Return (X, Y) of the center of cell containing provided text 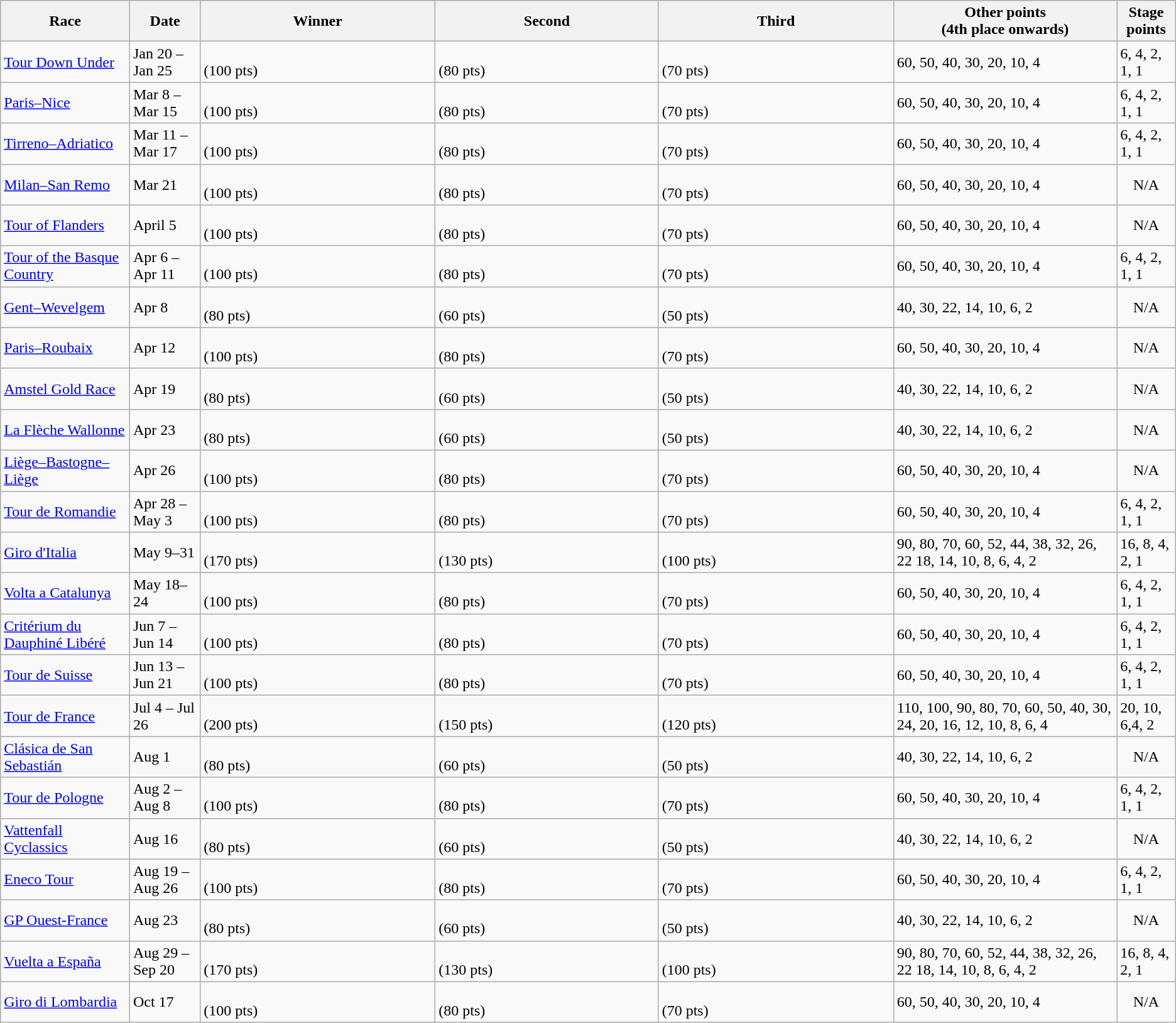
April 5 (165, 225)
Aug 19 – Aug 26 (165, 880)
Aug 23 (165, 920)
Apr 23 (165, 430)
Tour de Romandie (65, 511)
Mar 21 (165, 185)
Date (165, 21)
Oct 17 (165, 1002)
Giro d'Italia (65, 553)
Apr 28 – May 3 (165, 511)
Second (547, 21)
Other points(4th place onwards) (1005, 21)
Gent–Wevelgem (65, 307)
Tour Down Under (65, 62)
Apr 19 (165, 388)
Giro di Lombardia (65, 1002)
Vuelta a España (65, 961)
Race (65, 21)
May 9–31 (165, 553)
Apr 6 – Apr 11 (165, 266)
Critérium du Dauphiné Libéré (65, 635)
Apr 8 (165, 307)
Tirreno–Adriatico (65, 143)
Stage points (1146, 21)
Paris–Nice (65, 103)
110, 100, 90, 80, 70, 60, 50, 40, 30, 24, 20, 16, 12, 10, 8, 6, 4 (1005, 716)
Eneco Tour (65, 880)
Milan–San Remo (65, 185)
Vattenfall Cyclassics (65, 838)
Mar 11 – Mar 17 (165, 143)
Third (776, 21)
Jun 13 – Jun 21 (165, 675)
Tour de France (65, 716)
Amstel Gold Race (65, 388)
(200 pts) (318, 716)
Jan 20 – Jan 25 (165, 62)
Paris–Roubaix (65, 348)
Tour de Pologne (65, 798)
Liège–Bastogne–Liège (65, 470)
20, 10, 6,4, 2 (1146, 716)
Aug 1 (165, 757)
(150 pts) (547, 716)
Aug 2 – Aug 8 (165, 798)
Mar 8 – Mar 15 (165, 103)
Apr 26 (165, 470)
Winner (318, 21)
(120 pts) (776, 716)
Jul 4 – Jul 26 (165, 716)
Jun 7 – Jun 14 (165, 635)
Clásica de San Sebastián (65, 757)
May 18–24 (165, 593)
Tour of Flanders (65, 225)
Tour de Suisse (65, 675)
La Flèche Wallonne (65, 430)
Aug 16 (165, 838)
Volta a Catalunya (65, 593)
Tour of the Basque Country (65, 266)
GP Ouest-France (65, 920)
Aug 29 – Sep 20 (165, 961)
Apr 12 (165, 348)
